Capture the cell that displays the provided text and extract its [x, y] central coordinate. 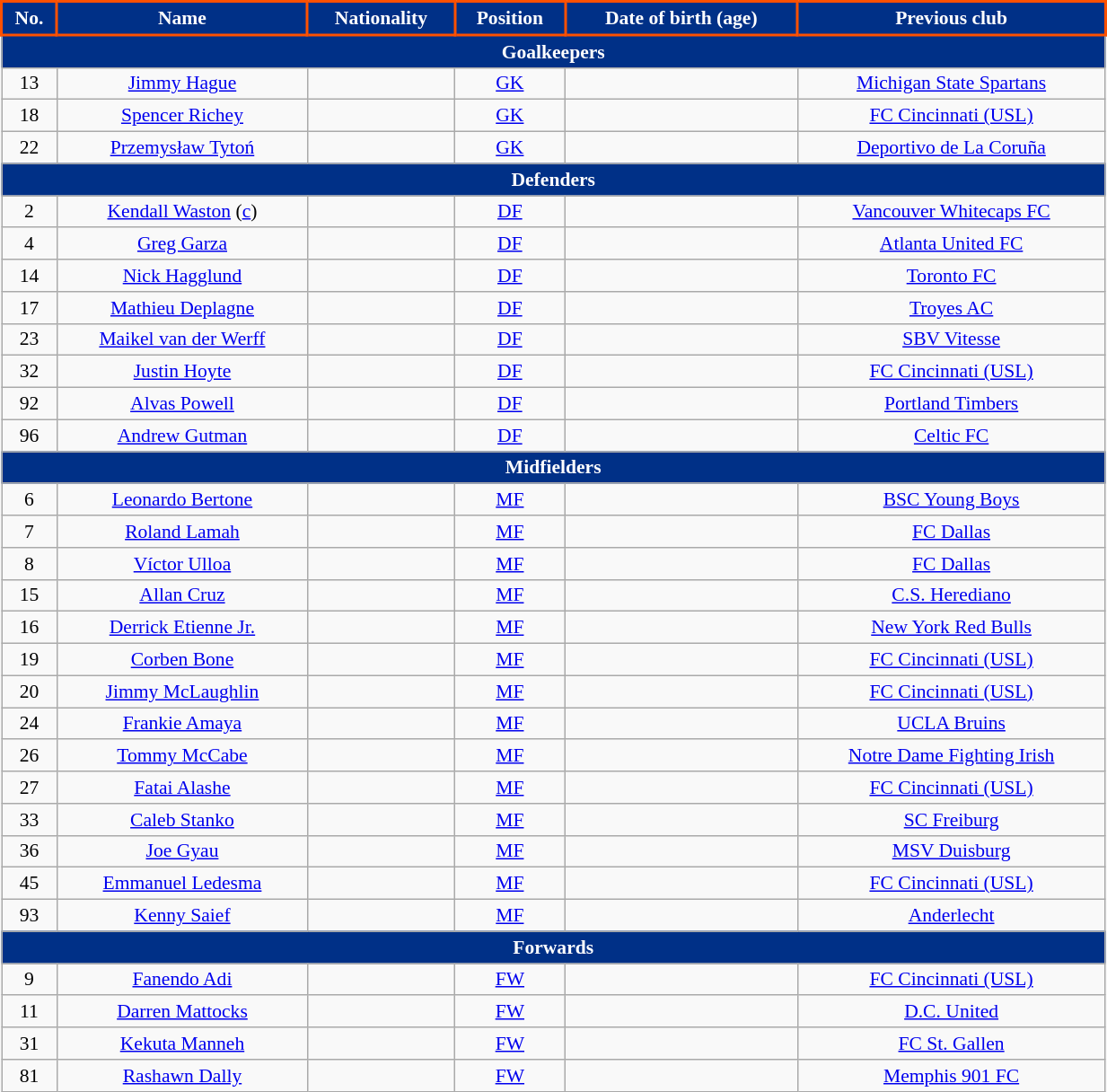
Frankie Amaya [183, 724]
Kenny Saief [183, 916]
14 [30, 276]
Mathieu Deplagne [183, 308]
36 [30, 851]
Kendall Waston (c) [183, 212]
Przemysław Tytoń [183, 148]
New York Red Bulls [952, 628]
33 [30, 820]
92 [30, 404]
Leonardo Bertone [183, 500]
Andrew Gutman [183, 436]
Troyes AC [952, 308]
26 [30, 756]
93 [30, 916]
6 [30, 500]
16 [30, 628]
Justin Hoyte [183, 372]
Previous club [952, 18]
Midfielders [553, 468]
Jimmy Hague [183, 84]
Defenders [553, 180]
Caleb Stanko [183, 820]
MSV Duisburg [952, 851]
Derrick Etienne Jr. [183, 628]
81 [30, 1076]
Anderlecht [952, 916]
D.C. United [952, 1012]
Date of birth (age) [681, 18]
BSC Young Boys [952, 500]
FC St. Gallen [952, 1044]
C.S. Herediano [952, 595]
23 [30, 339]
Víctor Ulloa [183, 564]
Roland Lamah [183, 532]
17 [30, 308]
24 [30, 724]
19 [30, 660]
Deportivo de La Coruña [952, 148]
Nick Hagglund [183, 276]
Fanendo Adi [183, 980]
32 [30, 372]
Fatai Alashe [183, 788]
Emmanuel Ledesma [183, 884]
Kekuta Manneh [183, 1044]
11 [30, 1012]
UCLA Bruins [952, 724]
Allan Cruz [183, 595]
Michigan State Spartans [952, 84]
Position [510, 18]
SBV Vitesse [952, 339]
Rashawn Dally [183, 1076]
15 [30, 595]
Maikel van der Werff [183, 339]
8 [30, 564]
SC Freiburg [952, 820]
Forwards [553, 947]
Darren Mattocks [183, 1012]
Nationality [381, 18]
18 [30, 116]
Joe Gyau [183, 851]
2 [30, 212]
20 [30, 691]
No. [30, 18]
96 [30, 436]
Atlanta United FC [952, 244]
Notre Dame Fighting Irish [952, 756]
9 [30, 980]
Corben Bone [183, 660]
13 [30, 84]
Goalkeepers [553, 51]
4 [30, 244]
Toronto FC [952, 276]
Name [183, 18]
Jimmy McLaughlin [183, 691]
45 [30, 884]
Greg Garza [183, 244]
7 [30, 532]
Spencer Richey [183, 116]
Vancouver Whitecaps FC [952, 212]
Alvas Powell [183, 404]
27 [30, 788]
Portland Timbers [952, 404]
22 [30, 148]
Memphis 901 FC [952, 1076]
Celtic FC [952, 436]
Tommy McCabe [183, 756]
31 [30, 1044]
